Locate the cell with the specified text and output its [X, Y] center coordinate. 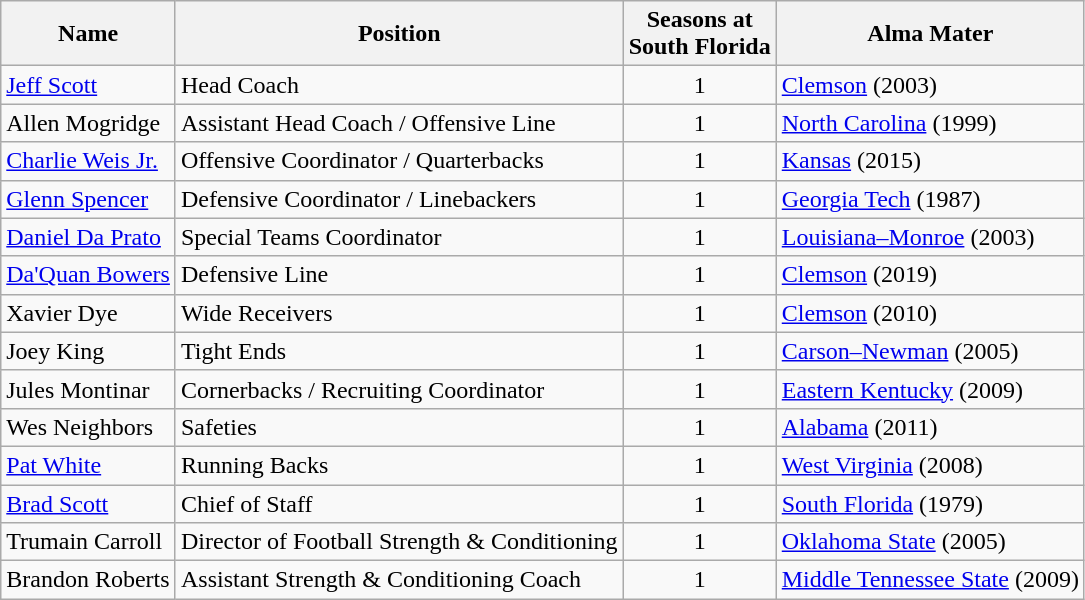
Safeties [399, 427]
Da'Quan Bowers [88, 275]
Wes Neighbors [88, 427]
Carson–Newman (2005) [930, 351]
Pat White [88, 465]
Georgia Tech (1987) [930, 199]
Charlie Weis Jr. [88, 161]
Name [88, 34]
Head Coach [399, 85]
Middle Tennessee State (2009) [930, 580]
Clemson (2003) [930, 85]
Running Backs [399, 465]
Clemson (2019) [930, 275]
Defensive Coordinator / Linebackers [399, 199]
Assistant Head Coach / Offensive Line [399, 123]
Xavier Dye [88, 313]
Seasons atSouth Florida [700, 34]
Jeff Scott [88, 85]
Special Teams Coordinator [399, 237]
Glenn Spencer [88, 199]
Cornerbacks / Recruiting Coordinator [399, 389]
Brandon Roberts [88, 580]
Offensive Coordinator / Quarterbacks [399, 161]
Wide Receivers [399, 313]
Oklahoma State (2005) [930, 542]
Daniel Da Prato [88, 237]
Brad Scott [88, 503]
Defensive Line [399, 275]
Tight Ends [399, 351]
Clemson (2010) [930, 313]
Trumain Carroll [88, 542]
Alma Mater [930, 34]
Chief of Staff [399, 503]
Director of Football Strength & Conditioning [399, 542]
Position [399, 34]
Jules Montinar [88, 389]
Assistant Strength & Conditioning Coach [399, 580]
Kansas (2015) [930, 161]
Joey King [88, 351]
Alabama (2011) [930, 427]
North Carolina (1999) [930, 123]
Louisiana–Monroe (2003) [930, 237]
South Florida (1979) [930, 503]
West Virginia (2008) [930, 465]
Allen Mogridge [88, 123]
Eastern Kentucky (2009) [930, 389]
